From the cell containing the given text, extract its center point as (x, y) coordinate. 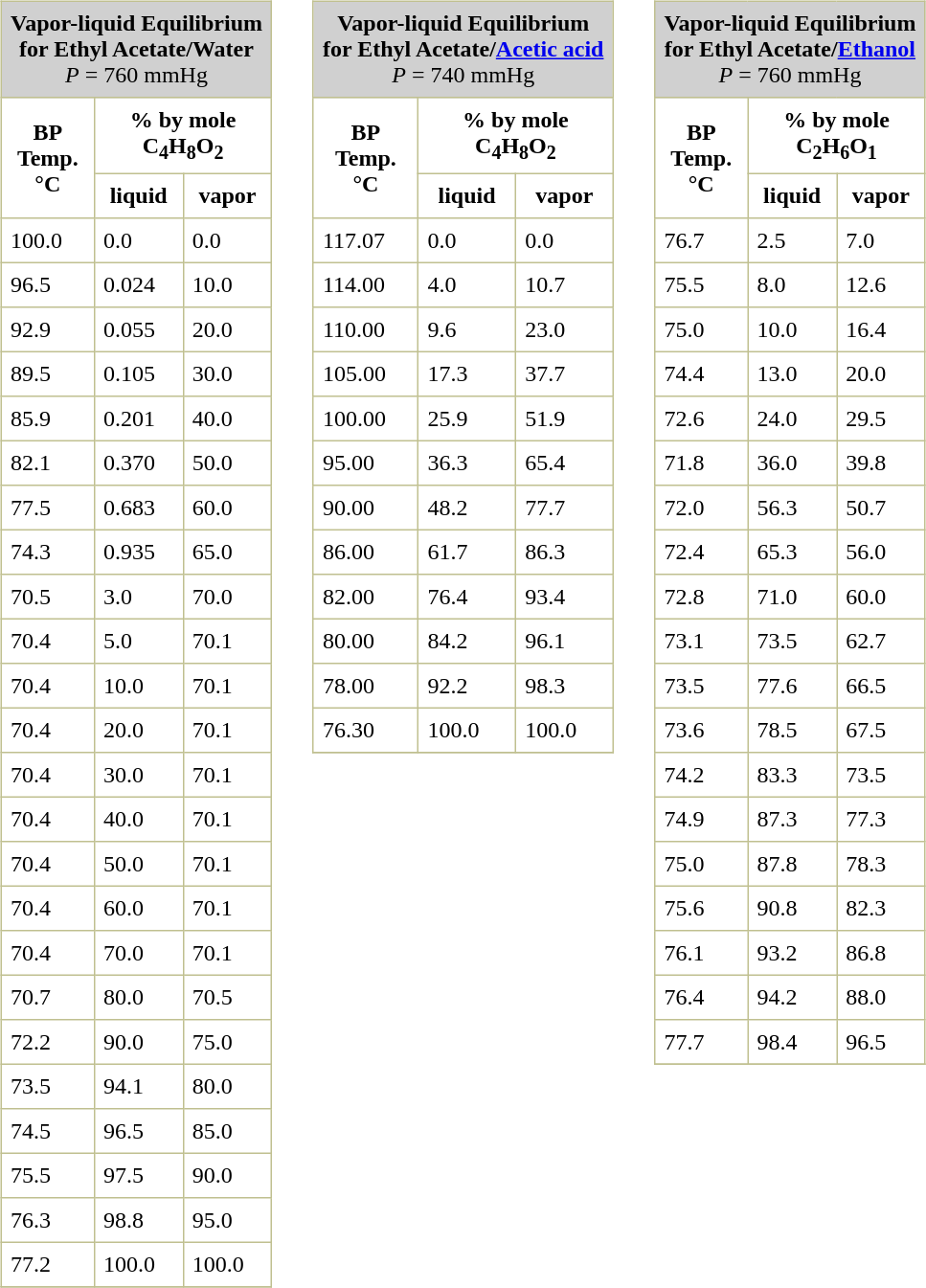
82.3 (881, 909)
72.8 (701, 597)
77.2 (48, 1265)
72.2 (48, 1042)
100.00 (366, 418)
94.1 (138, 1087)
74.5 (48, 1131)
78.00 (366, 686)
86.8 (881, 953)
3.0 (138, 597)
Vapor-liquid Equilibriumfor Ethyl Acetate/Acetic acidP = 740 mmHg (463, 49)
29.5 (881, 418)
82.1 (48, 463)
70.7 (48, 998)
77.3 (881, 820)
51.9 (564, 418)
96.1 (564, 642)
56.3 (793, 508)
10.7 (564, 285)
65.4 (564, 463)
0.683 (138, 508)
0.105 (138, 374)
74.3 (48, 553)
77.5 (48, 508)
12.6 (881, 285)
110.00 (366, 329)
78.5 (793, 731)
95.00 (366, 463)
93.2 (793, 953)
86.3 (564, 553)
72.6 (701, 418)
76.3 (48, 1220)
36.0 (793, 463)
74.2 (701, 775)
67.5 (881, 731)
90.00 (366, 508)
66.5 (881, 686)
Vapor-liquid Equilibriumfor Ethyl Acetate/WaterP = 760 mmHg (136, 49)
80.00 (366, 642)
0.201 (138, 418)
25.9 (467, 418)
72.4 (701, 553)
95.0 (228, 1220)
87.8 (793, 864)
98.3 (564, 686)
4.0 (467, 285)
88.0 (881, 998)
92.2 (467, 686)
73.1 (701, 642)
23.0 (564, 329)
74.9 (701, 820)
71.8 (701, 463)
50.7 (881, 508)
114.00 (366, 285)
39.8 (881, 463)
117.07 (366, 240)
% by moleC2H6O1 (837, 136)
17.3 (467, 374)
92.9 (48, 329)
62.7 (881, 642)
37.7 (564, 374)
13.0 (793, 374)
36.3 (467, 463)
65.3 (793, 553)
7.0 (881, 240)
16.4 (881, 329)
8.0 (793, 285)
Vapor-liquid Equilibriumfor Ethyl Acetate/EthanolP = 760 mmHg (790, 49)
65.0 (228, 553)
0.370 (138, 463)
98.4 (793, 1042)
48.2 (467, 508)
105.00 (366, 374)
72.0 (701, 508)
90.8 (793, 909)
97.5 (138, 1176)
2.5 (793, 240)
83.3 (793, 775)
71.0 (793, 597)
85.9 (48, 418)
76.30 (366, 731)
94.2 (793, 998)
56.0 (881, 553)
89.5 (48, 374)
0.055 (138, 329)
78.3 (881, 864)
85.0 (228, 1131)
61.7 (467, 553)
74.4 (701, 374)
84.2 (467, 642)
77.6 (793, 686)
86.00 (366, 553)
98.8 (138, 1220)
76.1 (701, 953)
9.6 (467, 329)
93.4 (564, 597)
76.7 (701, 240)
0.935 (138, 553)
82.00 (366, 597)
73.6 (701, 731)
24.0 (793, 418)
0.024 (138, 285)
87.3 (793, 820)
75.6 (701, 909)
5.0 (138, 642)
